Search for the cell housing the specified text and yield its [X, Y] center coordinate. 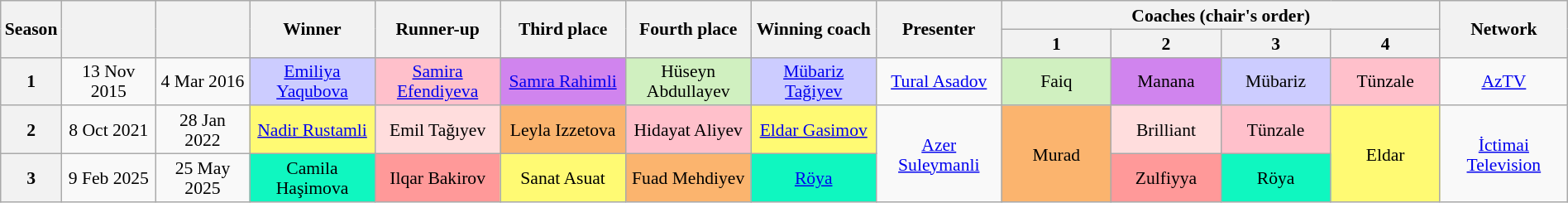
Mübariz [1275, 81]
Brilliant [1166, 130]
Sanat Asuat [563, 178]
Leyla Izzetova [563, 130]
Murad [1057, 154]
Season [31, 29]
Faiq [1057, 81]
Tural Asadov [939, 81]
9 Feb 2025 [108, 178]
Fuad Mehdiyev [688, 178]
Emil Tağıyev [437, 130]
Third place [563, 29]
Emiliya Yaqubova [313, 81]
Runner-up [437, 29]
Winning coach [814, 29]
Eldar [1386, 154]
Hüseyn Abdullayev [688, 81]
28 Jan 2022 [203, 130]
Presenter [939, 29]
8 Oct 2021 [108, 130]
Network [1503, 29]
Zulfiyya [1166, 178]
Azer Suleymanli [939, 154]
Coaches (chair's order) [1221, 15]
AzTV [1503, 81]
Ilqar Bakirov [437, 178]
Winner [313, 29]
Eldar Gasimov [814, 130]
Mübariz Tağiyev [814, 81]
Nadir Rustamli [313, 130]
İctimai Television [1503, 154]
4 [1386, 43]
25 May 2025 [203, 178]
4 Mar 2016 [203, 81]
Hidayat Aliyev [688, 130]
13 Nov 2015 [108, 81]
Fourth place [688, 29]
Samra Rahimli [563, 81]
Samira Efendiyeva [437, 81]
Camila Haşimova [313, 178]
Manana [1166, 81]
